Pinpoint the cell where the given text exists, returning its (X, Y) midpoint coordinate. 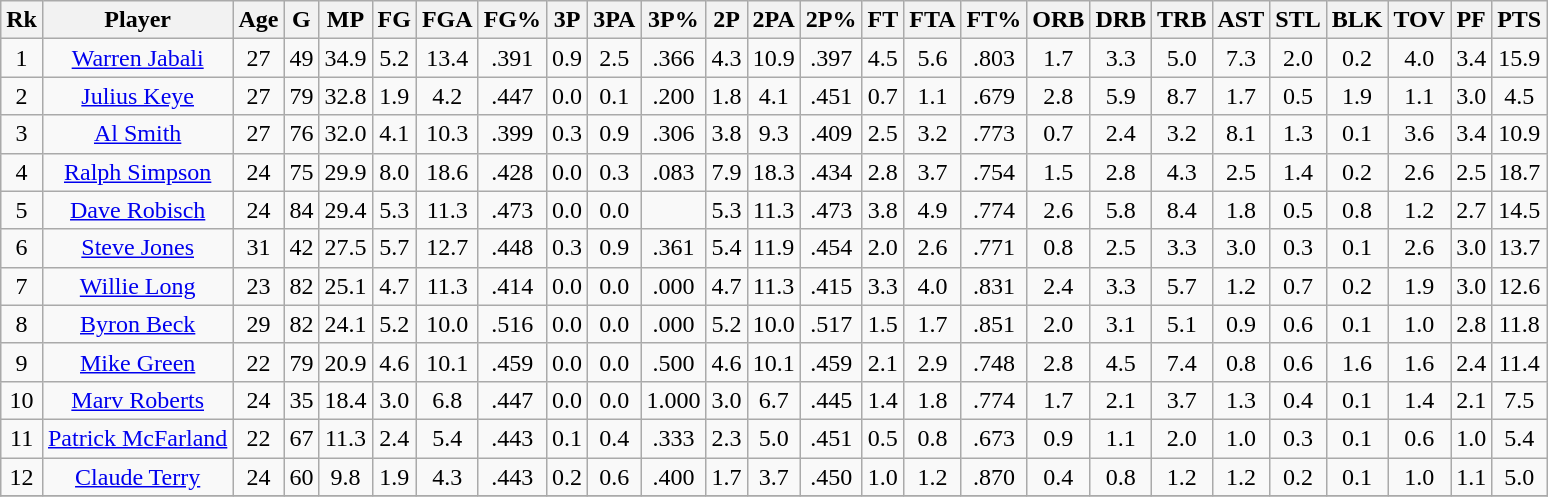
.397 (831, 58)
5.6 (932, 58)
.415 (831, 286)
11.8 (1520, 324)
PTS (1520, 20)
.428 (512, 172)
.391 (512, 58)
67 (302, 438)
18.4 (346, 400)
.773 (994, 134)
3PA (614, 20)
8.0 (394, 172)
6 (22, 248)
.771 (994, 248)
.366 (674, 58)
.400 (674, 477)
Mike Green (137, 362)
.450 (831, 477)
2.9 (932, 362)
G (302, 20)
Al Smith (137, 134)
18.6 (447, 172)
6.8 (447, 400)
27.5 (346, 248)
2 (22, 96)
2P% (831, 20)
FG% (512, 20)
.851 (994, 324)
11 (22, 438)
FT (883, 20)
2.3 (726, 438)
AST (1241, 20)
29.9 (346, 172)
3P% (674, 20)
12.6 (1520, 286)
.754 (994, 172)
.399 (512, 134)
18.7 (1520, 172)
24.1 (346, 324)
4.2 (447, 96)
25.1 (346, 286)
49 (302, 58)
42 (302, 248)
3P (568, 20)
15.9 (1520, 58)
76 (302, 134)
18.3 (774, 172)
Warren Jabali (137, 58)
FTA (932, 20)
29 (258, 324)
.679 (994, 96)
8.7 (1182, 96)
PF (1472, 20)
60 (302, 477)
Byron Beck (137, 324)
2P (726, 20)
MP (346, 20)
.445 (831, 400)
.831 (994, 286)
.414 (512, 286)
12 (22, 477)
DRB (1121, 20)
1.000 (674, 400)
11.4 (1520, 362)
5.9 (1121, 96)
20.9 (346, 362)
7 (22, 286)
1 (22, 58)
84 (302, 210)
Player (137, 20)
STL (1298, 20)
7.4 (1182, 362)
.454 (831, 248)
4 (22, 172)
TRB (1182, 20)
Steve Jones (137, 248)
Marv Roberts (137, 400)
Age (258, 20)
35 (302, 400)
3.1 (1121, 324)
8 (22, 324)
7.5 (1520, 400)
.409 (831, 134)
31 (258, 248)
.516 (512, 324)
29.4 (346, 210)
32.0 (346, 134)
7.3 (1241, 58)
13.4 (447, 58)
.434 (831, 172)
.673 (994, 438)
11.9 (774, 248)
4.9 (932, 210)
.333 (674, 438)
2.7 (1472, 210)
.361 (674, 248)
.200 (674, 96)
.500 (674, 362)
8.1 (1241, 134)
3.6 (1420, 134)
FG (394, 20)
.803 (994, 58)
BLK (1357, 20)
32.8 (346, 96)
14.5 (1520, 210)
Ralph Simpson (137, 172)
Willie Long (137, 286)
FGA (447, 20)
5.1 (1182, 324)
ORB (1058, 20)
.083 (674, 172)
.870 (994, 477)
Claude Terry (137, 477)
10 (22, 400)
7.9 (726, 172)
8.4 (1182, 210)
.517 (831, 324)
.306 (674, 134)
TOV (1420, 20)
23 (258, 286)
Rk (22, 20)
FT% (994, 20)
Julius Keye (137, 96)
9.8 (346, 477)
9.3 (774, 134)
6.7 (774, 400)
Dave Robisch (137, 210)
3 (22, 134)
Patrick McFarland (137, 438)
34.9 (346, 58)
12.7 (447, 248)
.748 (994, 362)
.448 (512, 248)
10.3 (447, 134)
9 (22, 362)
75 (302, 172)
2PA (774, 20)
5 (22, 210)
13.7 (1520, 248)
5.8 (1121, 210)
